Provide the (X, Y) coordinate of the cell's center where the given text is located.  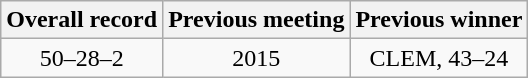
Previous winner (439, 20)
CLEM, 43–24 (439, 58)
50–28–2 (82, 58)
Overall record (82, 20)
Previous meeting (256, 20)
2015 (256, 58)
